Pinpoint the cell where the given text exists, returning its [x, y] midpoint coordinate. 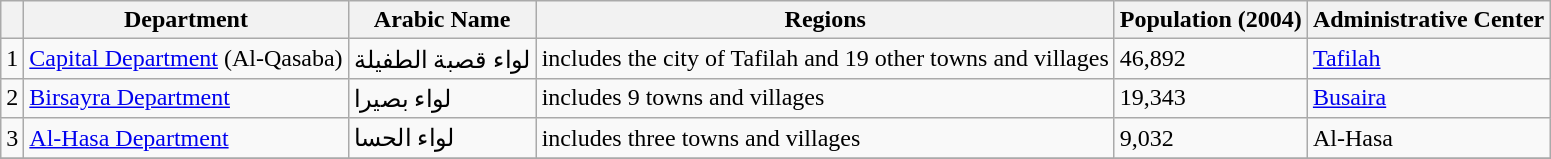
Population (2004) [1210, 20]
3 [12, 138]
includes three towns and villages [825, 138]
Birsayra Department [186, 98]
Regions [825, 20]
includes 9 towns and villages [825, 98]
لواء بصيرا [442, 98]
Tafilah [1428, 59]
46,892 [1210, 59]
9,032 [1210, 138]
Busaira [1428, 98]
Arabic Name [442, 20]
لواء الحسا [442, 138]
لواء قصبة الطفيلة [442, 59]
Al-Hasa [1428, 138]
Capital Department (Al-Qasaba) [186, 59]
Administrative Center [1428, 20]
Al-Hasa Department [186, 138]
19,343 [1210, 98]
2 [12, 98]
includes the city of Tafilah and 19 other towns and villages [825, 59]
Department [186, 20]
1 [12, 59]
